Detect which cell encompasses the target text, then output its [X, Y] center coordinate. 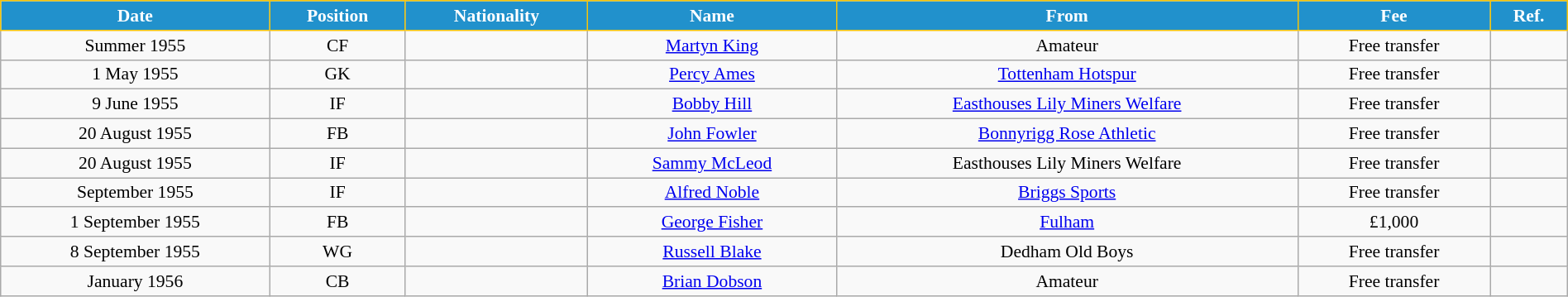
Russell Blake [713, 251]
CB [337, 281]
WG [337, 251]
Name [713, 16]
9 June 1955 [136, 104]
John Fowler [713, 134]
Briggs Sports [1067, 193]
Brian Dobson [713, 281]
Bonnyrigg Rose Athletic [1067, 134]
Bobby Hill [713, 104]
Tottenham Hotspur [1067, 74]
CF [337, 46]
Position [337, 16]
Fee [1394, 16]
Fulham [1067, 223]
Summer 1955 [136, 46]
Percy Ames [713, 74]
£1,000 [1394, 223]
Sammy McLeod [713, 163]
From [1067, 16]
Nationality [496, 16]
Date [136, 16]
January 1956 [136, 281]
1 September 1955 [136, 223]
Alfred Noble [713, 193]
1 May 1955 [136, 74]
George Fisher [713, 223]
GK [337, 74]
Ref. [1528, 16]
September 1955 [136, 193]
Martyn King [713, 46]
Dedham Old Boys [1067, 251]
8 September 1955 [136, 251]
